Output the (X, Y) coordinate of the center of the cell containing the given text.  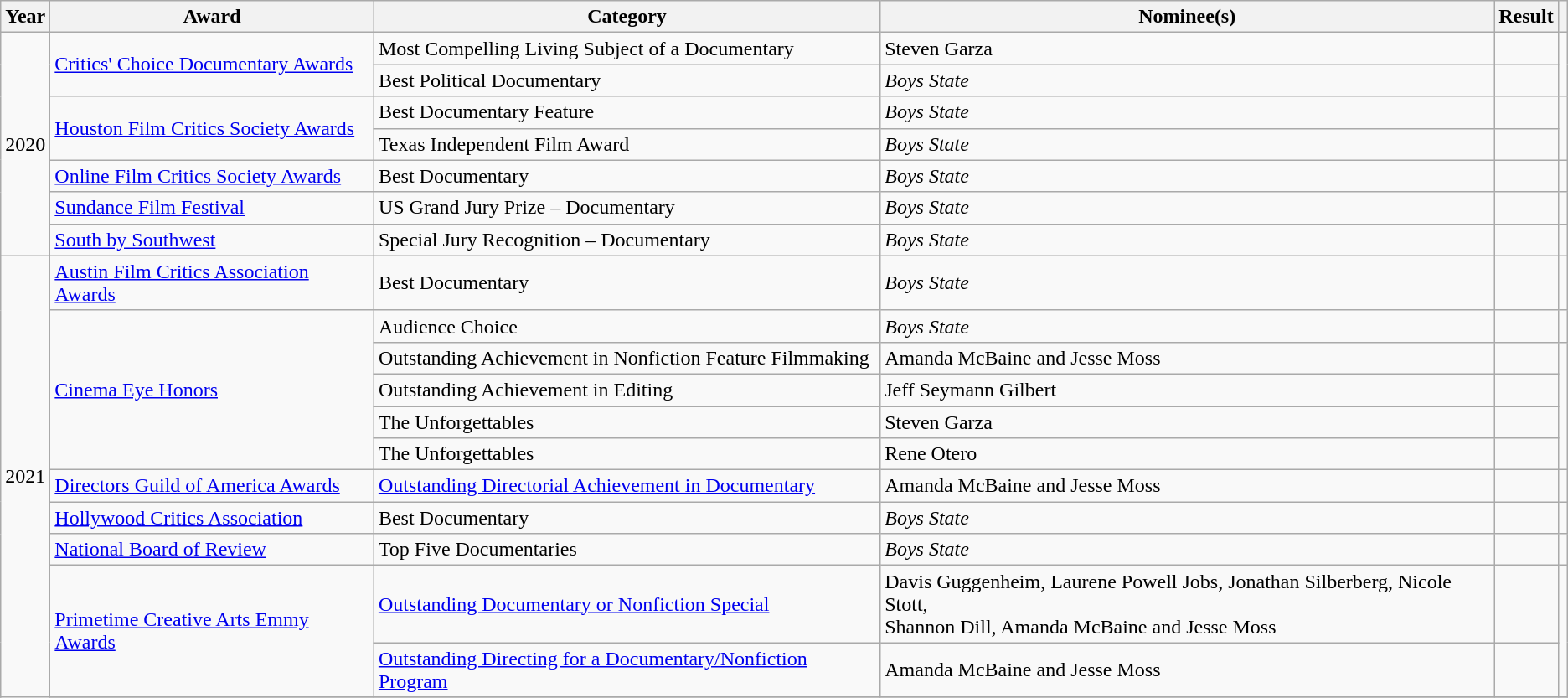
Outstanding Achievement in Nonfiction Feature Filmmaking (627, 358)
Best Documentary Feature (627, 112)
2021 (25, 476)
Most Compelling Living Subject of a Documentary (627, 49)
Critics' Choice Documentary Awards (213, 65)
Houston Film Critics Society Awards (213, 128)
Hollywood Critics Association (213, 518)
Top Five Documentaries (627, 550)
Year (25, 17)
Category (627, 17)
Rene Otero (1188, 454)
Directors Guild of America Awards (213, 486)
Special Jury Recognition – Documentary (627, 240)
Primetime Creative Arts Emmy Awards (213, 632)
Davis Guggenheim, Laurene Powell Jobs, Jonathan Silberberg, Nicole Stott, Shannon Dill, Amanda McBaine and Jesse Moss (1188, 604)
Austin Film Critics Association Awards (213, 283)
Award (213, 17)
Outstanding Directorial Achievement in Documentary (627, 486)
Outstanding Achievement in Editing (627, 390)
Sundance Film Festival (213, 208)
Result (1526, 17)
South by Southwest (213, 240)
Outstanding Directing for a Documentary/Nonfiction Program (627, 670)
2020 (25, 144)
Online Film Critics Society Awards (213, 176)
Audience Choice (627, 326)
Nominee(s) (1188, 17)
National Board of Review (213, 550)
Best Political Documentary (627, 80)
Outstanding Documentary or Nonfiction Special (627, 604)
Cinema Eye Honors (213, 390)
Texas Independent Film Award (627, 144)
Jeff Seymann Gilbert (1188, 390)
US Grand Jury Prize – Documentary (627, 208)
